Locate the cell with the specified text and output its (X, Y) center coordinate. 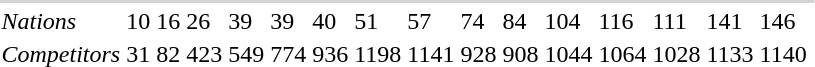
116 (622, 21)
141 (730, 21)
10 (138, 21)
146 (783, 21)
84 (520, 21)
40 (330, 21)
26 (204, 21)
57 (431, 21)
111 (676, 21)
Nations (61, 21)
74 (478, 21)
51 (378, 21)
104 (568, 21)
16 (168, 21)
